Identify which cell holds the provided text, then report its [x, y] central coordinate. 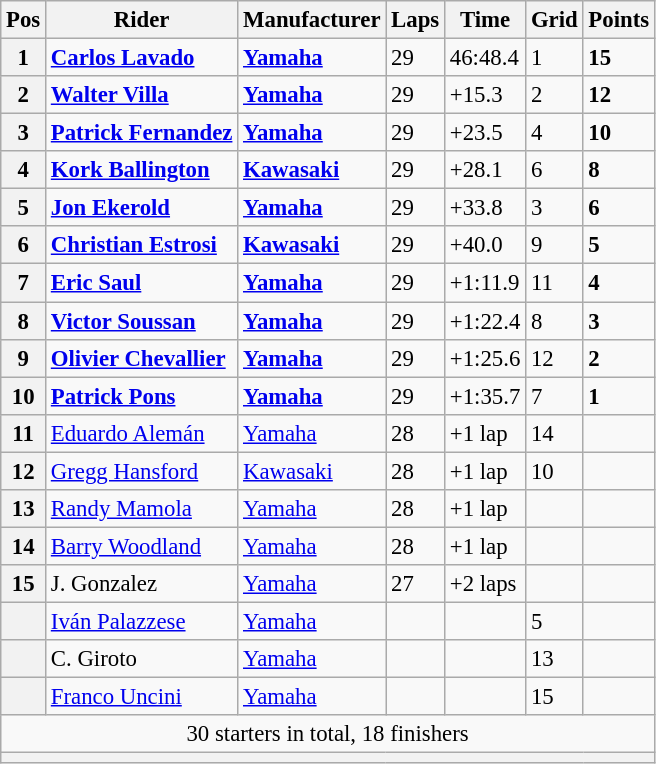
Jon Ekerold [142, 208]
Grid [554, 20]
46:48.4 [486, 58]
Rider [142, 20]
+1:25.6 [486, 358]
+1:11.9 [486, 283]
Barry Woodland [142, 546]
Christian Estrosi [142, 245]
+33.8 [486, 208]
Patrick Pons [142, 396]
+2 laps [486, 584]
+1:35.7 [486, 396]
+28.1 [486, 170]
Randy Mamola [142, 509]
Time [486, 20]
30 starters in total, 18 finishers [328, 734]
+40.0 [486, 245]
Kork Ballington [142, 170]
Eduardo Alemán [142, 433]
Victor Soussan [142, 321]
Carlos Lavado [142, 58]
+1:22.4 [486, 321]
+15.3 [486, 95]
Iván Palazzese [142, 621]
Eric Saul [142, 283]
27 [416, 584]
+23.5 [486, 133]
Pos [24, 20]
Patrick Fernandez [142, 133]
Olivier Chevallier [142, 358]
J. Gonzalez [142, 584]
Manufacturer [312, 20]
Laps [416, 20]
Walter Villa [142, 95]
Points [618, 20]
Gregg Hansford [142, 471]
C. Giroto [142, 659]
Franco Uncini [142, 697]
